Extract the [X, Y] coordinate from the center of the cell holding the provided text.  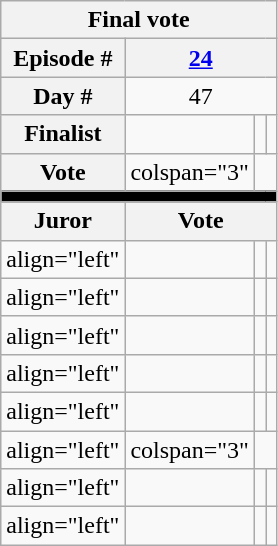
Juror [63, 221]
Final vote [139, 20]
Episode # [63, 58]
47 [201, 96]
24 [201, 58]
Day # [63, 96]
Finalist [63, 134]
